Capture the cell that displays the provided text and extract its (x, y) central coordinate. 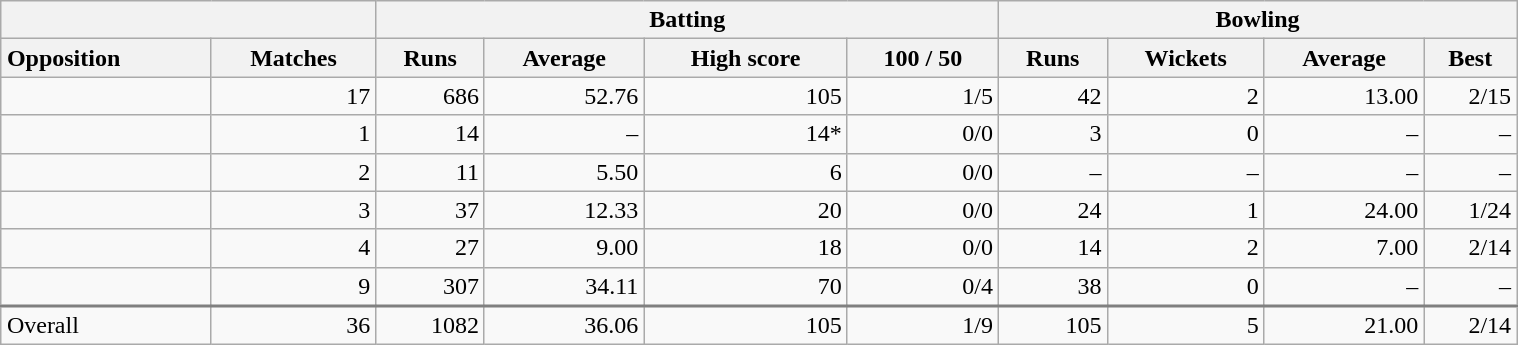
38 (1052, 286)
Bowling (1257, 20)
Opposition (106, 58)
686 (430, 96)
1082 (430, 326)
4 (294, 248)
Batting (688, 20)
42 (1052, 96)
14* (746, 134)
18 (746, 248)
34.11 (564, 286)
13.00 (1344, 96)
Best (1470, 58)
1/9 (922, 326)
307 (430, 286)
9 (294, 286)
6 (746, 172)
24.00 (1344, 210)
27 (430, 248)
17 (294, 96)
20 (746, 210)
5 (1186, 326)
5.50 (564, 172)
Overall (106, 326)
70 (746, 286)
Matches (294, 58)
11 (430, 172)
36.06 (564, 326)
12.33 (564, 210)
9.00 (564, 248)
Wickets (1186, 58)
0/4 (922, 286)
1/24 (1470, 210)
High score (746, 58)
1/5 (922, 96)
2/15 (1470, 96)
24 (1052, 210)
52.76 (564, 96)
7.00 (1344, 248)
100 / 50 (922, 58)
36 (294, 326)
21.00 (1344, 326)
37 (430, 210)
